Return the [X, Y] coordinate for the center point of the cell that contains the specified text.  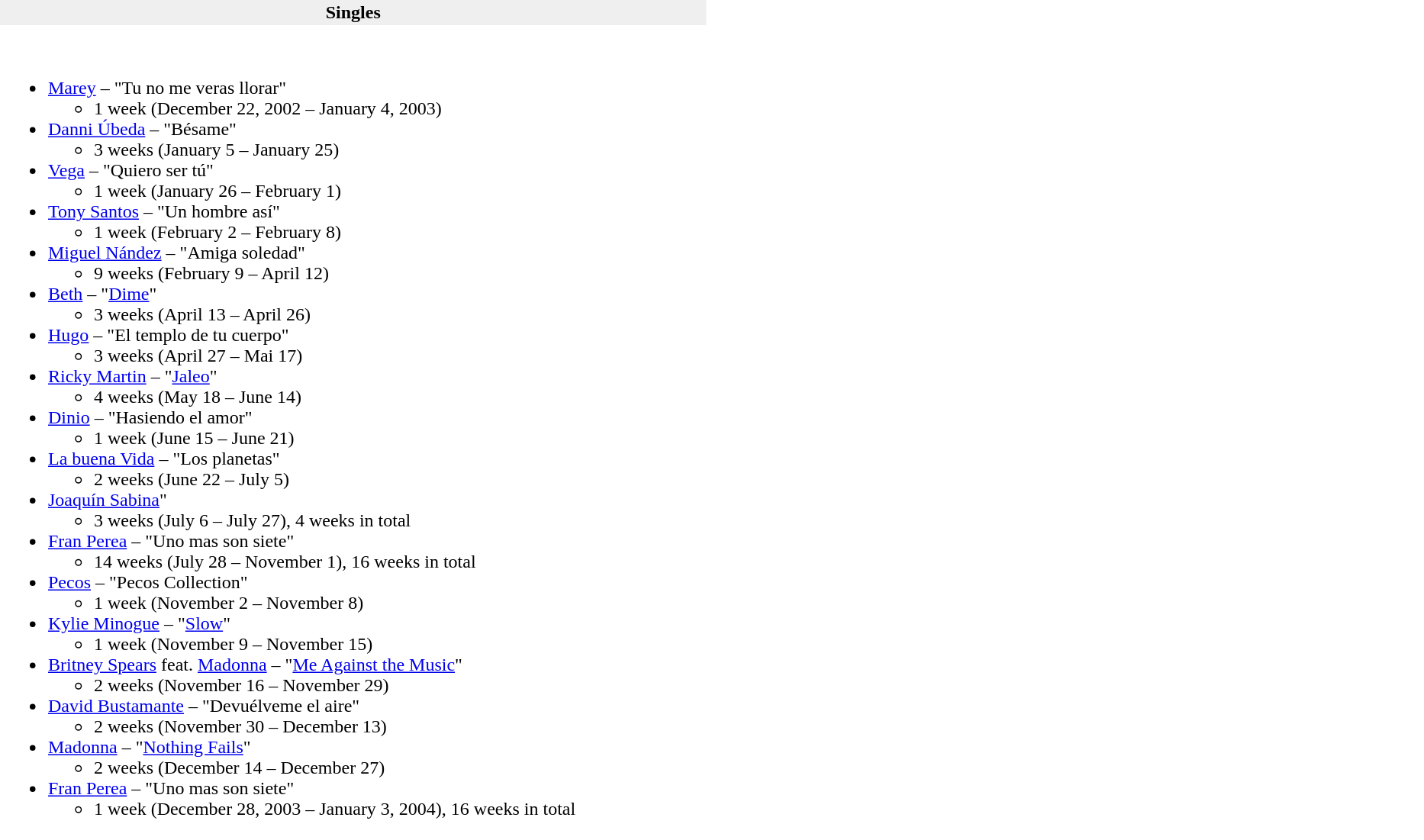
Singles [353, 12]
